Find where the given text appears and provide that cell's center as (x, y) coordinate. 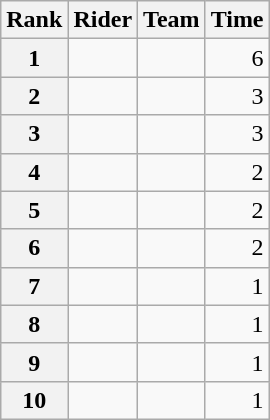
Team (172, 20)
Time (237, 20)
Rank (34, 20)
8 (34, 324)
10 (34, 400)
4 (34, 172)
5 (34, 210)
9 (34, 362)
7 (34, 286)
Rider (103, 20)
